Extract the [X, Y] coordinate from the center of the cell holding the provided text.  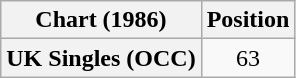
Chart (1986) [101, 20]
UK Singles (OCC) [101, 58]
Position [248, 20]
63 [248, 58]
